Provide the (X, Y) coordinate of the cell's center where the given text is located.  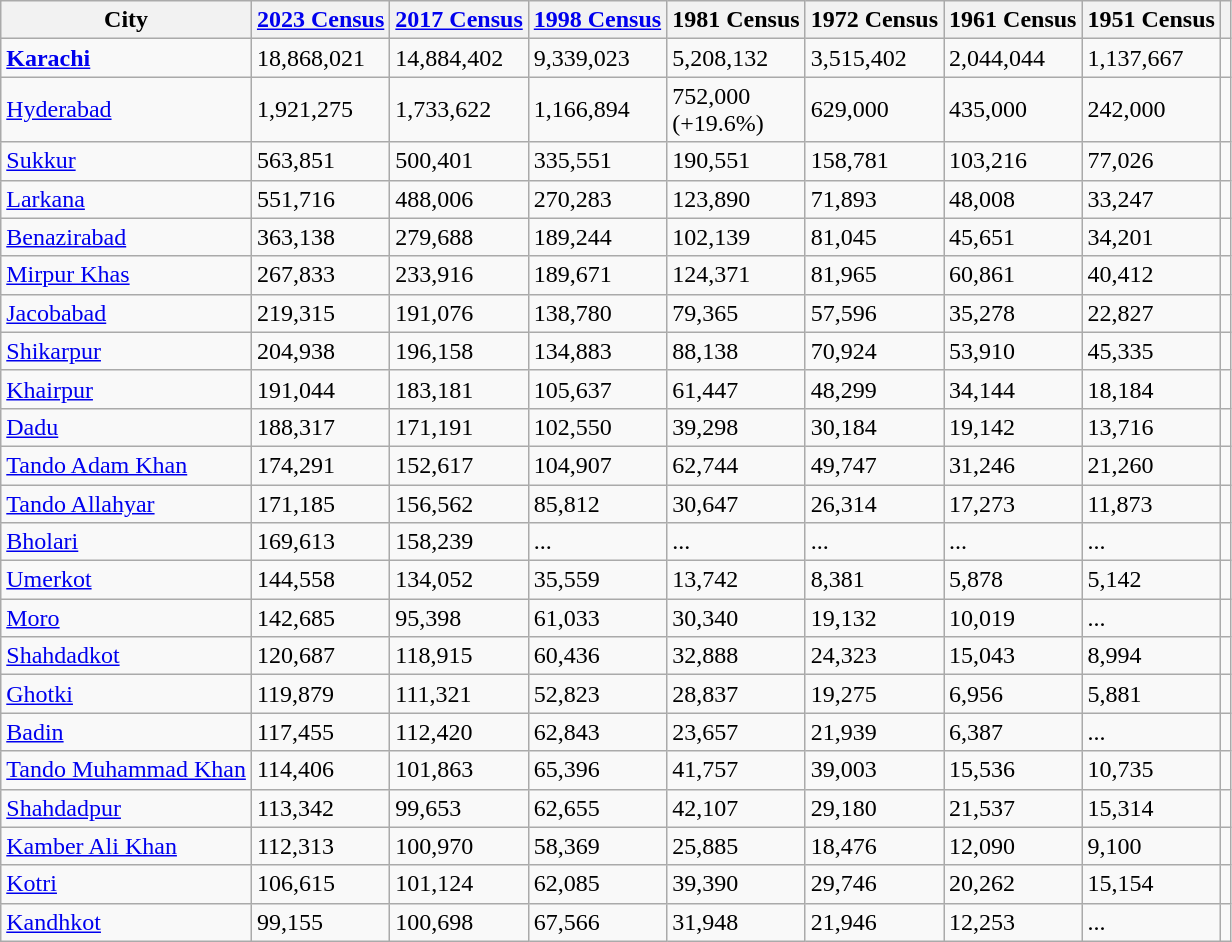
363,138 (320, 237)
112,313 (320, 846)
Sukkur (126, 161)
1,733,622 (459, 110)
Kamber Ali Khan (126, 846)
105,637 (597, 389)
Badin (126, 732)
1998 Census (597, 20)
12,253 (1013, 922)
142,685 (320, 618)
99,155 (320, 922)
124,371 (736, 275)
Moro (126, 618)
31,948 (736, 922)
169,613 (320, 542)
191,076 (459, 313)
Tando Adam Khan (126, 465)
42,107 (736, 808)
111,321 (459, 694)
35,559 (597, 580)
Umerkot (126, 580)
Tando Allahyar (126, 503)
752,000(+19.6%) (736, 110)
Larkana (126, 199)
53,910 (1013, 351)
62,655 (597, 808)
15,314 (1151, 808)
23,657 (736, 732)
435,000 (1013, 110)
106,615 (320, 884)
1,921,275 (320, 110)
10,019 (1013, 618)
32,888 (736, 656)
8,381 (874, 580)
21,939 (874, 732)
41,757 (736, 770)
10,735 (1151, 770)
Shikarpur (126, 351)
102,139 (736, 237)
67,566 (597, 922)
500,401 (459, 161)
14,884,402 (459, 58)
61,447 (736, 389)
204,938 (320, 351)
18,184 (1151, 389)
104,907 (597, 465)
57,596 (874, 313)
267,833 (320, 275)
99,653 (459, 808)
5,208,132 (736, 58)
158,781 (874, 161)
5,142 (1151, 580)
21,537 (1013, 808)
5,881 (1151, 694)
28,837 (736, 694)
102,550 (597, 427)
81,045 (874, 237)
81,965 (874, 275)
101,863 (459, 770)
60,861 (1013, 275)
39,390 (736, 884)
30,184 (874, 427)
189,671 (597, 275)
138,780 (597, 313)
62,843 (597, 732)
335,551 (597, 161)
144,558 (320, 580)
Hyderabad (126, 110)
118,915 (459, 656)
62,744 (736, 465)
Karachi (126, 58)
48,008 (1013, 199)
100,698 (459, 922)
Khairpur (126, 389)
95,398 (459, 618)
189,244 (597, 237)
13,742 (736, 580)
6,956 (1013, 694)
120,687 (320, 656)
33,247 (1151, 199)
8,994 (1151, 656)
242,000 (1151, 110)
Benazirabad (126, 237)
15,043 (1013, 656)
24,323 (874, 656)
Kotri (126, 884)
551,716 (320, 199)
1972 Census (874, 20)
34,144 (1013, 389)
2,044,044 (1013, 58)
5,878 (1013, 580)
1981 Census (736, 20)
101,124 (459, 884)
233,916 (459, 275)
19,142 (1013, 427)
123,890 (736, 199)
2023 Census (320, 20)
11,873 (1151, 503)
39,003 (874, 770)
17,273 (1013, 503)
Dadu (126, 427)
58,369 (597, 846)
Kandhkot (126, 922)
119,879 (320, 694)
21,946 (874, 922)
188,317 (320, 427)
117,455 (320, 732)
70,924 (874, 351)
1961 Census (1013, 20)
152,617 (459, 465)
65,396 (597, 770)
563,851 (320, 161)
Tando Muhammad Khan (126, 770)
191,044 (320, 389)
62,085 (597, 884)
20,262 (1013, 884)
45,651 (1013, 237)
171,185 (320, 503)
19,275 (874, 694)
156,562 (459, 503)
270,283 (597, 199)
12,090 (1013, 846)
134,052 (459, 580)
279,688 (459, 237)
3,515,402 (874, 58)
190,551 (736, 161)
52,823 (597, 694)
Jacobabad (126, 313)
Bholari (126, 542)
18,868,021 (320, 58)
100,970 (459, 846)
26,314 (874, 503)
9,339,023 (597, 58)
134,883 (597, 351)
45,335 (1151, 351)
29,180 (874, 808)
18,476 (874, 846)
30,340 (736, 618)
219,315 (320, 313)
2017 Census (459, 20)
40,412 (1151, 275)
174,291 (320, 465)
31,246 (1013, 465)
6,387 (1013, 732)
13,716 (1151, 427)
Shahdadkot (126, 656)
22,827 (1151, 313)
19,132 (874, 618)
196,158 (459, 351)
48,299 (874, 389)
183,181 (459, 389)
77,026 (1151, 161)
1,137,667 (1151, 58)
34,201 (1151, 237)
15,154 (1151, 884)
112,420 (459, 732)
Ghotki (126, 694)
9,100 (1151, 846)
City (126, 20)
158,239 (459, 542)
Mirpur Khas (126, 275)
1951 Census (1151, 20)
25,885 (736, 846)
88,138 (736, 351)
60,436 (597, 656)
114,406 (320, 770)
61,033 (597, 618)
629,000 (874, 110)
35,278 (1013, 313)
29,746 (874, 884)
85,812 (597, 503)
21,260 (1151, 465)
488,006 (459, 199)
30,647 (736, 503)
49,747 (874, 465)
103,216 (1013, 161)
79,365 (736, 313)
15,536 (1013, 770)
71,893 (874, 199)
171,191 (459, 427)
1,166,894 (597, 110)
Shahdadpur (126, 808)
39,298 (736, 427)
113,342 (320, 808)
